Capture the cell that displays the provided text and extract its (X, Y) central coordinate. 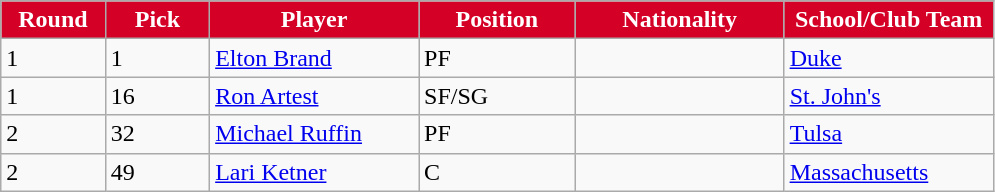
Position (498, 20)
Player (314, 20)
Michael Ruffin (314, 134)
32 (157, 134)
Massachusetts (888, 172)
Ron Artest (314, 96)
Lari Ketner (314, 172)
Tulsa (888, 134)
Elton Brand (314, 58)
St. John's (888, 96)
Pick (157, 20)
C (498, 172)
49 (157, 172)
Round (53, 20)
Duke (888, 58)
Nationality (680, 20)
School/Club Team (888, 20)
SF/SG (498, 96)
16 (157, 96)
